Return the [x, y] coordinate for the center point of the cell that contains the specified text.  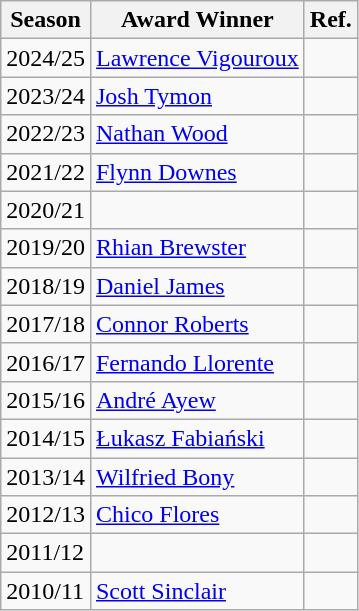
2023/24 [46, 96]
Connor Roberts [197, 324]
Scott Sinclair [197, 591]
Season [46, 20]
2020/21 [46, 210]
2024/25 [46, 58]
Łukasz Fabiański [197, 438]
2022/23 [46, 134]
2014/15 [46, 438]
Award Winner [197, 20]
Daniel James [197, 286]
Chico Flores [197, 515]
2015/16 [46, 400]
Wilfried Bony [197, 477]
Josh Tymon [197, 96]
2011/12 [46, 553]
2010/11 [46, 591]
2017/18 [46, 324]
Rhian Brewster [197, 248]
2021/22 [46, 172]
2016/17 [46, 362]
Fernando Llorente [197, 362]
Lawrence Vigouroux [197, 58]
2018/19 [46, 286]
2013/14 [46, 477]
André Ayew [197, 400]
Ref. [330, 20]
Flynn Downes [197, 172]
2019/20 [46, 248]
Nathan Wood [197, 134]
2012/13 [46, 515]
